Find where the given text appears and provide that cell's center as [x, y] coordinate. 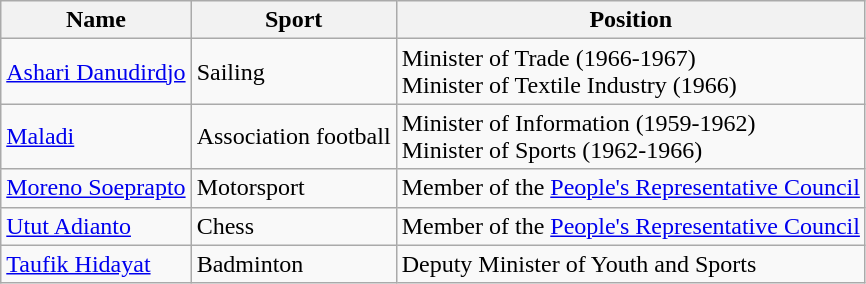
Minister of Information (1959-1962) Minister of Sports (1962-1966) [630, 136]
Badminton [294, 264]
Position [630, 20]
Taufik Hidayat [96, 264]
Sport [294, 20]
Name [96, 20]
Ashari Danudirdjo [96, 72]
Maladi [96, 136]
Motorsport [294, 188]
Minister of Trade (1966-1967) Minister of Textile Industry (1966) [630, 72]
Association football [294, 136]
Sailing [294, 72]
Utut Adianto [96, 226]
Chess [294, 226]
Deputy Minister of Youth and Sports [630, 264]
Moreno Soeprapto [96, 188]
